Detect which cell encompasses the target text, then output its [X, Y] center coordinate. 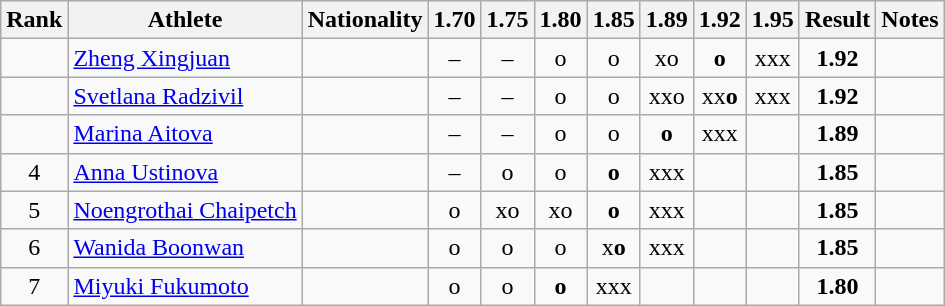
Result [837, 20]
Wanida Boonwan [185, 248]
1.70 [454, 20]
7 [34, 286]
Zheng Xingjuan [185, 58]
4 [34, 172]
Svetlana Radzivil [185, 96]
Athlete [185, 20]
Nationality [365, 20]
1.95 [772, 20]
6 [34, 248]
Rank [34, 20]
Notes [910, 20]
Noengrothai Chaipetch [185, 210]
Marina Aitova [185, 134]
Anna Ustinova [185, 172]
Miyuki Fukumoto [185, 286]
1.75 [508, 20]
5 [34, 210]
